Provide the [x, y] coordinate of the cell's center where the given text is located.  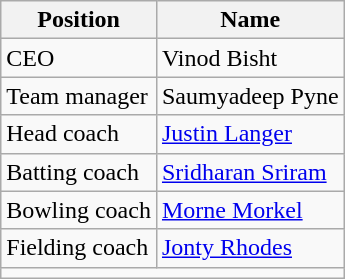
Justin Langer [250, 134]
Batting coach [79, 172]
Team manager [79, 96]
Name [250, 20]
Saumyadeep Pyne [250, 96]
Vinod Bisht [250, 58]
Bowling coach [79, 210]
Position [79, 20]
Fielding coach [79, 248]
Sridharan Sriram [250, 172]
Morne Morkel [250, 210]
Jonty Rhodes [250, 248]
CEO [79, 58]
Head coach [79, 134]
